For the text-containing cell, return its midpoint in (X, Y) coordinate format. 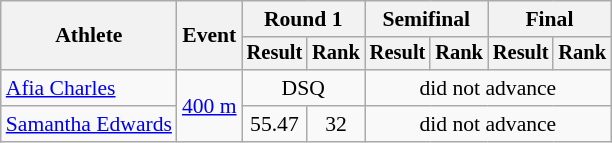
Event (210, 36)
Semifinal (426, 19)
Athlete (89, 36)
55.47 (275, 124)
DSQ (304, 88)
32 (336, 124)
Round 1 (304, 19)
400 m (210, 106)
Final (550, 19)
Samantha Edwards (89, 124)
Afia Charles (89, 88)
